Detect which cell encompasses the target text, then output its (X, Y) center coordinate. 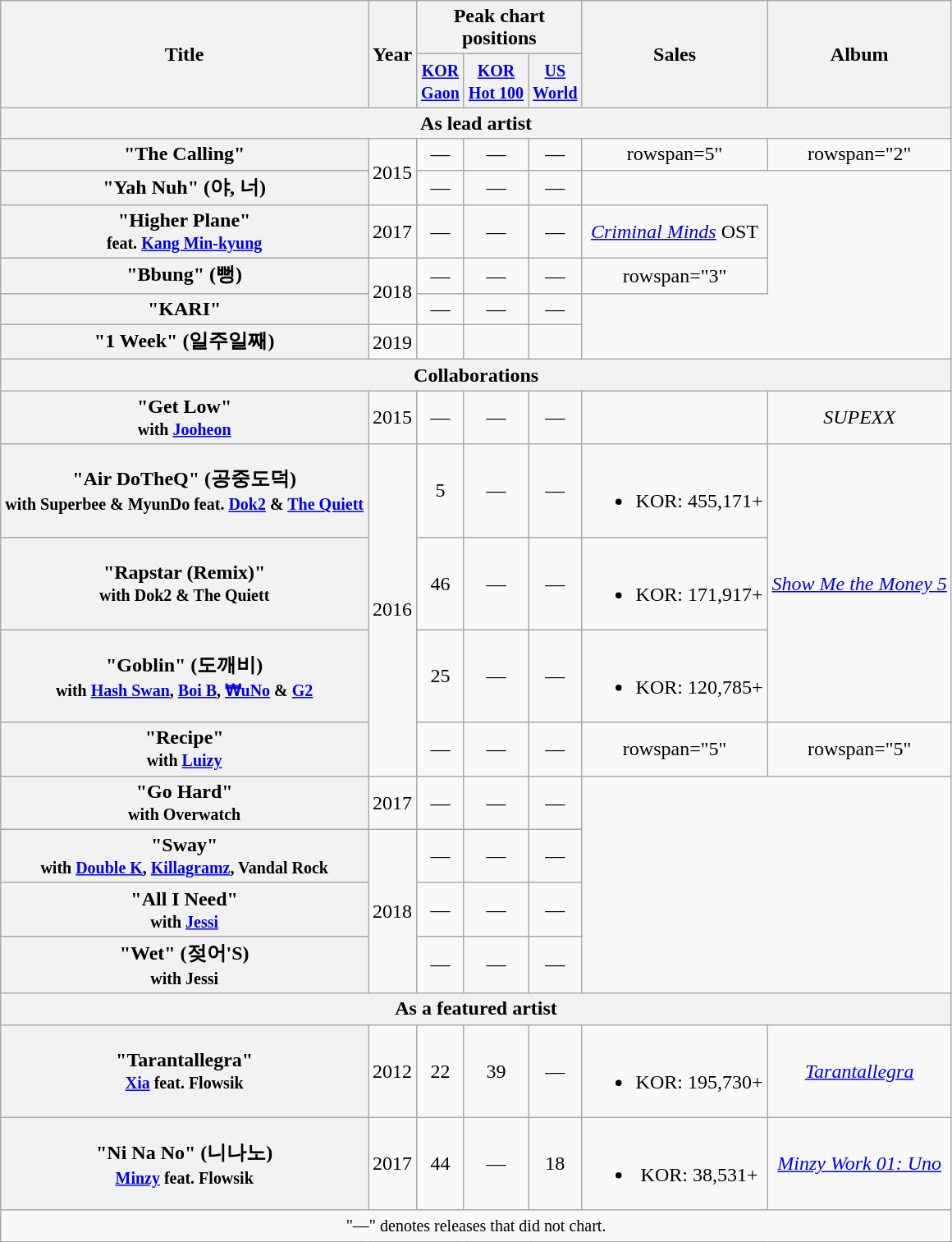
"Ni Na No" (니나노)Minzy feat. Flowsik (185, 1164)
Collaborations (476, 375)
KOR: 38,531+ (675, 1164)
"Recipe" with Luizy (185, 749)
39 (496, 1070)
KORGaon (441, 80)
"Tarantallegra"Xia feat. Flowsik (185, 1070)
"1 Week" (일주일째) (185, 341)
KOR: 195,730+ (675, 1070)
Tarantallegra (859, 1070)
Show Me the Money 5 (859, 583)
USWorld (556, 80)
rowspan="3" (675, 276)
2016 (392, 610)
Album (859, 54)
"All I Need" with Jessi (185, 910)
Minzy Work 01: Uno (859, 1164)
"The Calling" (185, 154)
2019 (392, 341)
KOR: 455,171+ (675, 491)
"Higher Plane" feat. Kang Min-kyung (185, 231)
5 (441, 491)
Year (392, 54)
22 (441, 1070)
"—" denotes releases that did not chart. (476, 1226)
"Air DoTheQ" (공중도덕) with Superbee & MyunDo feat. Dok2 & The Quiett (185, 491)
"Bbung" (뻥) (185, 276)
KORHot 100 (496, 80)
"Goblin" (도깨비) with Hash Swan, Boi B, ₩uNo & G2 (185, 676)
"Wet" (젖어'S) with Jessi (185, 965)
"Rapstar (Remix)" with Dok2 & The Quiett (185, 583)
2012 (392, 1070)
46 (441, 583)
"KARI" (185, 309)
Peak chart positions (499, 28)
KOR: 120,785+ (675, 676)
rowspan=5" (675, 154)
18 (556, 1164)
As lead artist (476, 123)
44 (441, 1164)
"Get Low" with Jooheon (185, 417)
"Yah Nuh" (야, 너) (185, 187)
"Sway" with Double K, Killagramz, Vandal Rock (185, 855)
KOR: 171,917+ (675, 583)
Criminal Minds OST (675, 231)
As a featured artist (476, 1009)
rowspan="2" (859, 154)
Title (185, 54)
"Go Hard" with Overwatch (185, 803)
SUPEXX (859, 417)
Sales (675, 54)
25 (441, 676)
